Capture the cell that displays the provided text and extract its [x, y] central coordinate. 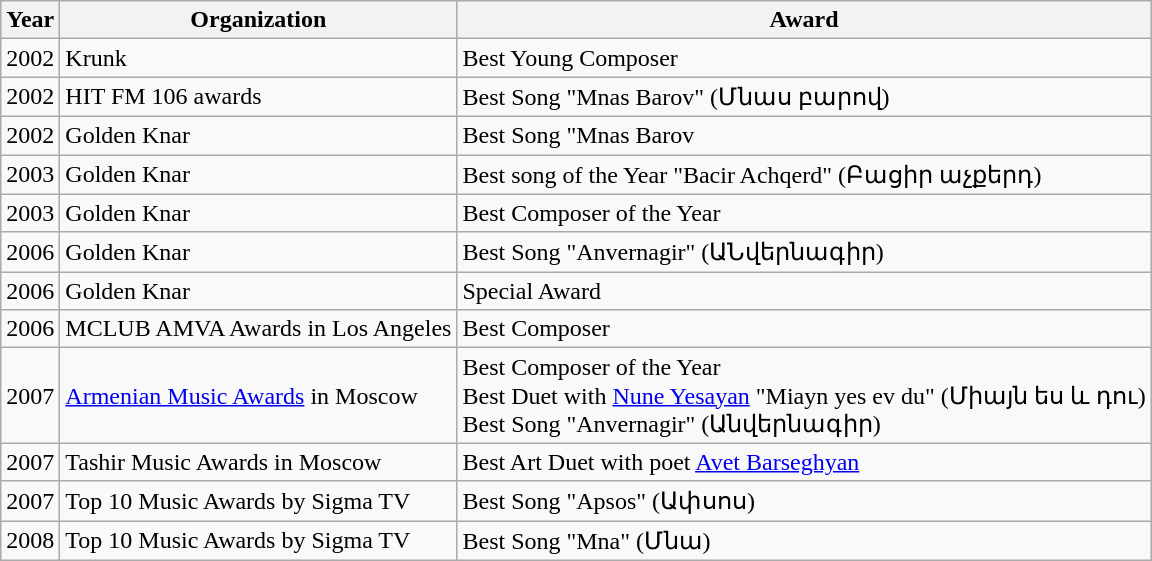
Best song of the Year "Bacir Achqerd" (Բացիր աչքերդ) [804, 174]
Best Song "Anvernagir" (ԱՆվերնագիր) [804, 252]
Best Song "Mna" (Մնա) [804, 540]
Best Composer [804, 329]
HIT FM 106 awards [258, 97]
Krunk [258, 58]
Organization [258, 20]
Best Song "Apsos" (Ափսոս) [804, 501]
Best Young Composer [804, 58]
2008 [30, 540]
Year [30, 20]
Best Song "Mnas Barov" (Մնաս բարով) [804, 97]
Award [804, 20]
Best Art Duet with poet Avet Barseghyan [804, 462]
Tashir Music Awards in Moscow [258, 462]
Special Award [804, 291]
Best Composer of the Year [804, 213]
MCLUB AMVA Awards in Los Angeles [258, 329]
Best Composer of the YearBest Duet with Nune Yesayan "Miayn yes ev du" (Միայն ես և դու)Best Song "Anvernagir" (Անվերնագիր) [804, 396]
Armenian Music Awards in Moscow [258, 396]
Best Song "Mnas Barov [804, 135]
